Detect which cell encompasses the target text, then output its [X, Y] center coordinate. 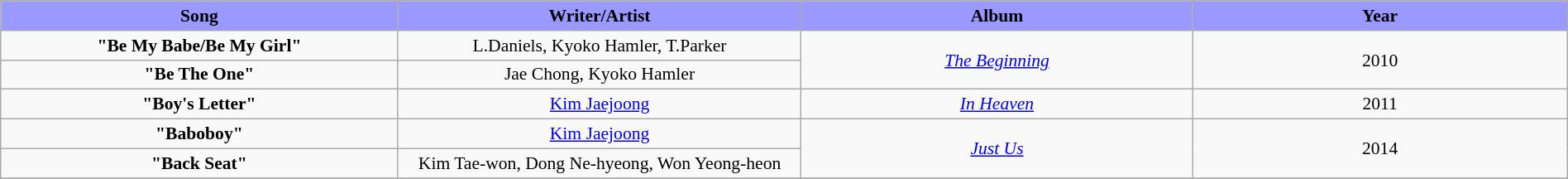
"Boy's Letter" [199, 104]
"Baboboy" [199, 133]
2010 [1379, 60]
2011 [1379, 104]
Jae Chong, Kyoko Hamler [600, 75]
"Be The One" [199, 75]
Album [997, 16]
"Back Seat" [199, 163]
The Beginning [997, 60]
Year [1379, 16]
Song [199, 16]
2014 [1379, 148]
Kim Tae-won, Dong Ne-hyeong, Won Yeong-heon [600, 163]
"Be My Babe/Be My Girl" [199, 45]
L.Daniels, Kyoko Hamler, T.Parker [600, 45]
Just Us [997, 148]
In Heaven [997, 104]
Writer/Artist [600, 16]
